Scan for the cell matching the given text and deliver its (x, y) coordinate at center. 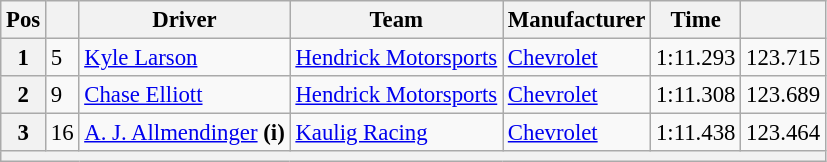
123.715 (784, 58)
Time (696, 20)
1:11.308 (696, 95)
Kyle Larson (184, 58)
Chase Elliott (184, 95)
16 (62, 133)
1 (24, 58)
Driver (184, 20)
Kaulig Racing (396, 133)
Manufacturer (577, 20)
2 (24, 95)
123.689 (784, 95)
A. J. Allmendinger (i) (184, 133)
Team (396, 20)
123.464 (784, 133)
Pos (24, 20)
9 (62, 95)
3 (24, 133)
5 (62, 58)
1:11.293 (696, 58)
1:11.438 (696, 133)
